Locate the cell with the specified text and output its [X, Y] center coordinate. 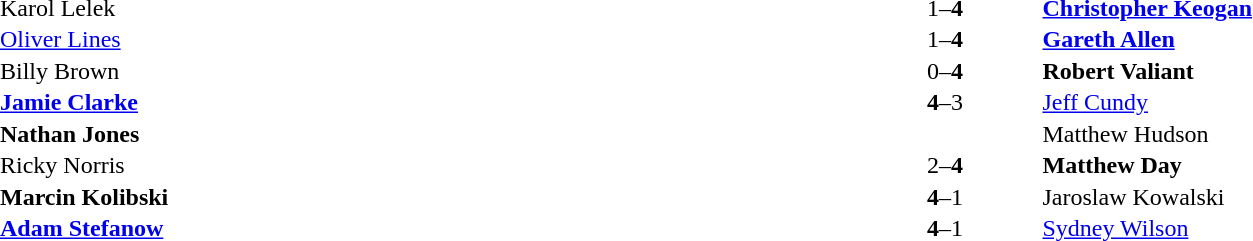
4–3 [944, 103]
1–4 [944, 39]
2–4 [944, 165]
0–4 [944, 71]
4–1 [944, 197]
